Identify which cell holds the provided text, then report its (x, y) central coordinate. 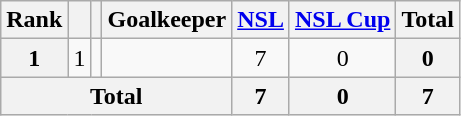
Rank (34, 20)
Goalkeeper (167, 20)
NSL Cup (342, 20)
NSL (261, 20)
